Detect which cell encompasses the target text, then output its [X, Y] center coordinate. 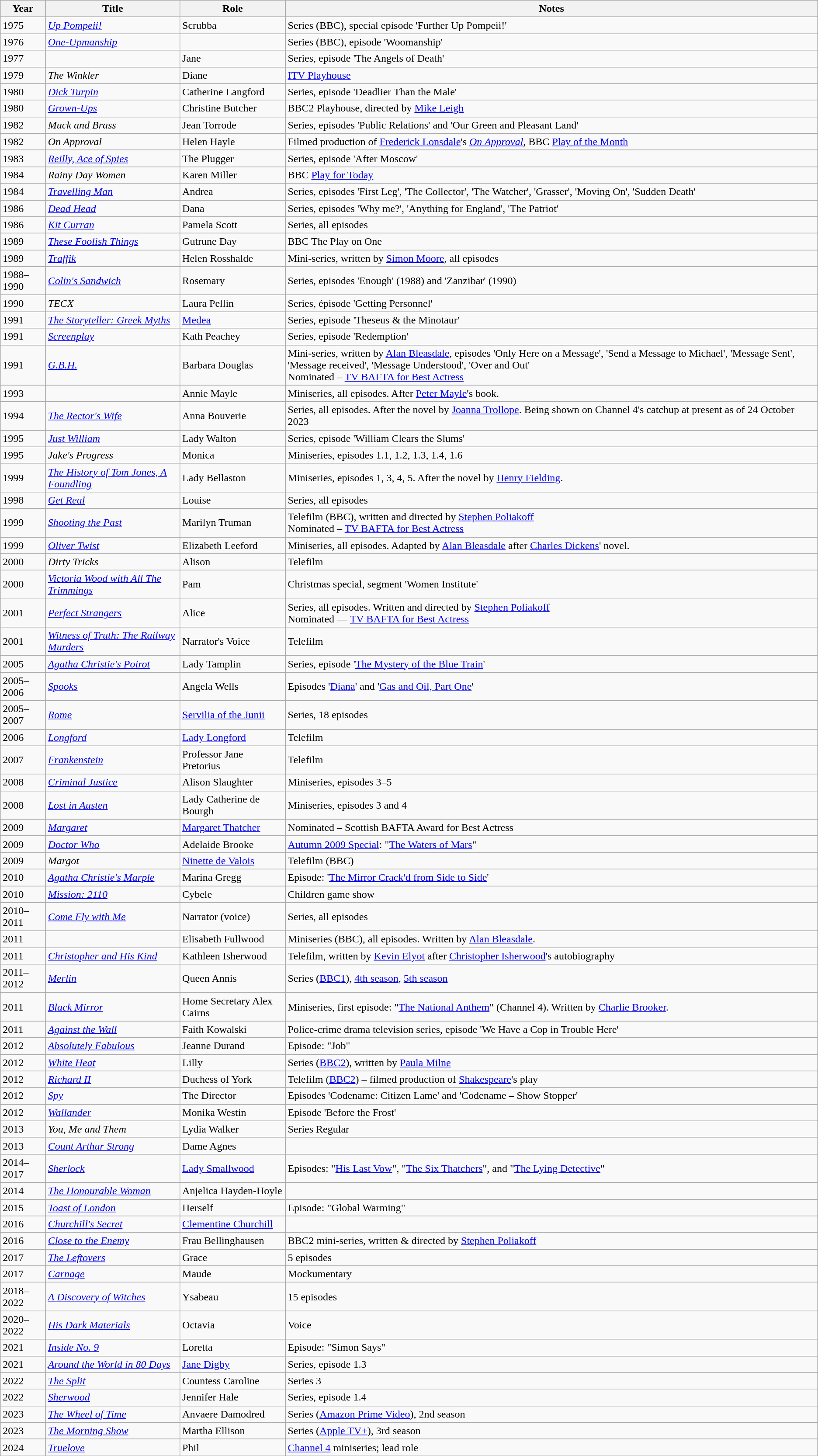
5 episodes [551, 1258]
Lady Smallwood [232, 1168]
Against the Wall [113, 1029]
Home Secretary Alex Cairns [232, 1007]
Series, episode 'After Moscow' [551, 158]
Mockumentary [551, 1274]
Monica [232, 455]
Adelaide Brooke [232, 844]
Loretta [232, 1348]
Sherlock [113, 1168]
2018–2022 [23, 1296]
TECX [113, 303]
Phil [232, 1447]
Series, all episodes. Written and directed by Stephen PoliakoffNominated — TV BAFTA for Best Actress [551, 613]
Up Pompeii! [113, 25]
The Wheel of Time [113, 1414]
2007 [23, 760]
Alison Slaughter [232, 782]
Margot [113, 861]
Toast of London [113, 1208]
2010–2011 [23, 917]
Episode: 'The Mirror Crack'd from Side to Side' [551, 877]
Miniseries, all episodes. Adapted by Alan Bleasdale after Charles Dickens' novel. [551, 545]
Rosemary [232, 281]
Series 3 [551, 1381]
Black Mirror [113, 1007]
White Heat [113, 1063]
Series, episodes 'First Leg', 'The Collector', 'The Watcher', 'Grasser', 'Moving On', 'Sudden Death' [551, 191]
Jane Digby [232, 1364]
Jane [232, 59]
Series, episode 'Redemption' [551, 337]
Herself [232, 1208]
These Foolish Things [113, 242]
Lady Catherine de Bourgh [232, 805]
Merlin [113, 978]
1988–1990 [23, 281]
Pam [232, 585]
Professor Jane Pretorius [232, 760]
Absolutely Fabulous [113, 1046]
Episodes 'Codename: Citizen Lame' and 'Codename – Show Stopper' [551, 1096]
Rome [113, 715]
Agatha Christie's Marple [113, 877]
Longford [113, 737]
2014 [23, 1191]
Filmed production of Frederick Lonsdale's On Approval, BBC Play of the Month [551, 142]
Marilyn Truman [232, 523]
1994 [23, 416]
Helen Rosshalde [232, 258]
2005 [23, 664]
Catherine Langford [232, 92]
A Discovery of Witches [113, 1296]
Karen Miller [232, 175]
Miniseries, episodes 3–5 [551, 782]
Narrator (voice) [232, 917]
Autumn 2009 Special: "The Waters of Mars" [551, 844]
Agatha Christie's Poirot [113, 664]
Series, episodes 'Public Relations' and 'Our Green and Pleasant Land' [551, 125]
Screenplay [113, 337]
Kit Curran [113, 225]
Series, episode 'Theseus & the Minotaur' [551, 320]
Travelling Man [113, 191]
Inside No. 9 [113, 1348]
Anna Bouverie [232, 416]
Queen Annis [232, 978]
Lady Bellaston [232, 477]
Pamela Scott [232, 225]
Scrubba [232, 25]
1993 [23, 393]
Annie Mayle [232, 393]
Get Real [113, 500]
Series (Amazon Prime Video), 2nd season [551, 1414]
Margaret Thatcher [232, 827]
Reilly, Ace of Spies [113, 158]
1979 [23, 75]
BBC Play for Today [551, 175]
Andrea [232, 191]
Just William [113, 438]
Duchess of York [232, 1079]
Telefilm (BBC) [551, 861]
1976 [23, 42]
Telefilm (BBC2) – filmed production of Shakespeare's play [551, 1079]
2024 [23, 1447]
Telefilm, written by Kevin Elyot after Christopher Isherwood's autobiography [551, 956]
Truelove [113, 1447]
Doctor Who [113, 844]
Series, episode 'The Mystery of the Blue Train' [551, 664]
Lady Walton [232, 438]
Alison [232, 562]
Jennifer Hale [232, 1397]
Year [23, 9]
Witness of Truth: The Railway Murders [113, 642]
Series (Apple TV+), 3rd season [551, 1431]
Series, episodes 'Enough' (1988) and 'Zanzibar' (1990) [551, 281]
Come Fly with Me [113, 917]
Series (BBC2), written by Paula Milne [551, 1063]
Miniseries, episodes 3 and 4 [551, 805]
Frankenstein [113, 760]
Title [113, 9]
Grace [232, 1258]
2020–2022 [23, 1325]
Episode: "Job" [551, 1046]
Frau Bellinghausen [232, 1241]
Louise [232, 500]
ITV Playhouse [551, 75]
Angela Wells [232, 686]
Dana [232, 208]
Monika Westin [232, 1112]
Criminal Justice [113, 782]
Episode: "Global Warming" [551, 1208]
1977 [23, 59]
Series, episode 'Deadlier Than the Male' [551, 92]
Anvaere Damodred [232, 1414]
Elisabeth Fullwood [232, 939]
Spooks [113, 686]
The Storyteller: Greek Myths [113, 320]
Elizabeth Leeford [232, 545]
Mission: 2110 [113, 894]
Jean Torrode [232, 125]
Colin's Sandwich [113, 281]
Lady Tamplin [232, 664]
Margaret [113, 827]
2005–2006 [23, 686]
G.B.H. [113, 365]
Episodes: "His Last Vow", "The Six Thatchers", and "The Lying Detective" [551, 1168]
1990 [23, 303]
One-Upmanship [113, 42]
Series (BBC), episode 'Woomanship' [551, 42]
Medea [232, 320]
2015 [23, 1208]
His Dark Materials [113, 1325]
Telefilm (BBC), written and directed by Stephen PoliakoffNominated – TV BAFTA for Best Actress [551, 523]
Sherwood [113, 1397]
Dick Turpin [113, 92]
Servilia of the Junii [232, 715]
Series, all episodes. After the novel by Joanna Trollope. Being shown on Channel 4's catchup at present as of 24 October 2023 [551, 416]
Rainy Day Women [113, 175]
15 episodes [551, 1296]
The Leftovers [113, 1258]
Muck and Brass [113, 125]
Kathleen Isherwood [232, 956]
Series, 18 episodes [551, 715]
2014–2017 [23, 1168]
The History of Tom Jones, A Foundling [113, 477]
Spy [113, 1096]
Series, episode 1.4 [551, 1397]
Series (BBC), special episode 'Further Up Pompeii!' [551, 25]
Miniseries (BBC), all episodes. Written by Alan Bleasdale. [551, 939]
Lady Longford [232, 737]
2005–2007 [23, 715]
Jake's Progress [113, 455]
On Approval [113, 142]
Oliver Twist [113, 545]
Channel 4 miniseries; lead role [551, 1447]
Traffik [113, 258]
Christmas special, segment 'Women Institute' [551, 585]
The Split [113, 1381]
BBC2 Playhouse, directed by Mike Leigh [551, 108]
BBC The Play on One [551, 242]
2011–2012 [23, 978]
Dame Agnes [232, 1146]
Series (BBC1), 4th season, 5th season [551, 978]
Faith Kowalski [232, 1029]
Notes [551, 9]
Series, episodes 'Why me?', 'Anything for England', 'The Patriot' [551, 208]
Around the World in 80 Days [113, 1364]
Wallander [113, 1112]
Christine Butcher [232, 108]
Laura Pellin [232, 303]
Marina Gregg [232, 877]
Countess Caroline [232, 1381]
Lydia Walker [232, 1129]
Series, episode 'William Clears the Slums' [551, 438]
Miniseries, episodes 1, 3, 4, 5. After the novel by Henry Fielding. [551, 477]
2006 [23, 737]
Episode 'Before the Frost' [551, 1112]
Miniseries, all episodes. After Peter Mayle's book. [551, 393]
Kath Peachey [232, 337]
Ysabeau [232, 1296]
Series, épisode 'Getting Personnel' [551, 303]
Martha Ellison [232, 1431]
Miniseries, first episode: "The National Anthem" (Channel 4). Written by Charlie Brooker. [551, 1007]
Miniseries, episodes 1.1, 1.2, 1.3, 1.4, 1.6 [551, 455]
Diane [232, 75]
Victoria Wood with All The Trimmings [113, 585]
Mini-series, written by Simon Moore, all episodes [551, 258]
Shooting the Past [113, 523]
1975 [23, 25]
The Winkler [113, 75]
The Honourable Woman [113, 1191]
BBC2 mini-series, written & directed by Stephen Poliakoff [551, 1241]
Count Arthur Strong [113, 1146]
Clementine Churchill [232, 1224]
Christopher and His Kind [113, 956]
Children game show [551, 894]
Close to the Enemy [113, 1241]
Voice [551, 1325]
Series, episode 1.3 [551, 1364]
Ninette de Valois [232, 861]
Gutrune Day [232, 242]
Dirty Tricks [113, 562]
Maude [232, 1274]
Nominated – Scottish BAFTA Award for Best Actress [551, 827]
Narrator's Voice [232, 642]
The Morning Show [113, 1431]
Helen Hayle [232, 142]
The Director [232, 1096]
1983 [23, 158]
Dead Head [113, 208]
Churchill's Secret [113, 1224]
1998 [23, 500]
Grown-Ups [113, 108]
The Rector's Wife [113, 416]
Lilly [232, 1063]
Role [232, 9]
Episodes 'Diana' and 'Gas and Oil, Part One' [551, 686]
The Plugger [232, 158]
Carnage [113, 1274]
Barbara Douglas [232, 365]
Richard II [113, 1079]
Alice [232, 613]
You, Me and Them [113, 1129]
Jeanne Durand [232, 1046]
Episode: "Simon Says" [551, 1348]
Series, episode 'The Angels of Death' [551, 59]
Perfect Strangers [113, 613]
Police-crime drama television series, episode 'We Have a Cop in Trouble Here' [551, 1029]
Cybele [232, 894]
Lost in Austen [113, 805]
Anjelica Hayden-Hoyle [232, 1191]
Octavia [232, 1325]
Series Regular [551, 1129]
